Provide the (X, Y) coordinate of the cell's center where the given text is located.  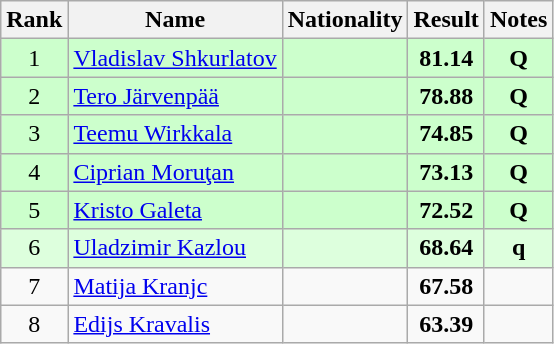
6 (34, 248)
Nationality (345, 20)
4 (34, 172)
74.85 (446, 134)
Vladislav Shkurlatov (175, 58)
78.88 (446, 96)
3 (34, 134)
68.64 (446, 248)
Uladzimir Kazlou (175, 248)
73.13 (446, 172)
1 (34, 58)
Edijs Kravalis (175, 324)
Notes (518, 20)
8 (34, 324)
Ciprian Moruţan (175, 172)
81.14 (446, 58)
72.52 (446, 210)
q (518, 248)
63.39 (446, 324)
7 (34, 286)
2 (34, 96)
Matija Kranjc (175, 286)
Teemu Wirkkala (175, 134)
Kristo Galeta (175, 210)
Result (446, 20)
5 (34, 210)
Tero Järvenpää (175, 96)
67.58 (446, 286)
Name (175, 20)
Rank (34, 20)
